Pinpoint the cell where the given text exists, returning its [X, Y] midpoint coordinate. 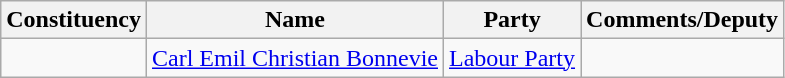
Name [294, 20]
Carl Emil Christian Bonnevie [294, 58]
Party [512, 20]
Comments/Deputy [682, 20]
Constituency [74, 20]
Labour Party [512, 58]
